Identify which cell holds the provided text, then report its [X, Y] central coordinate. 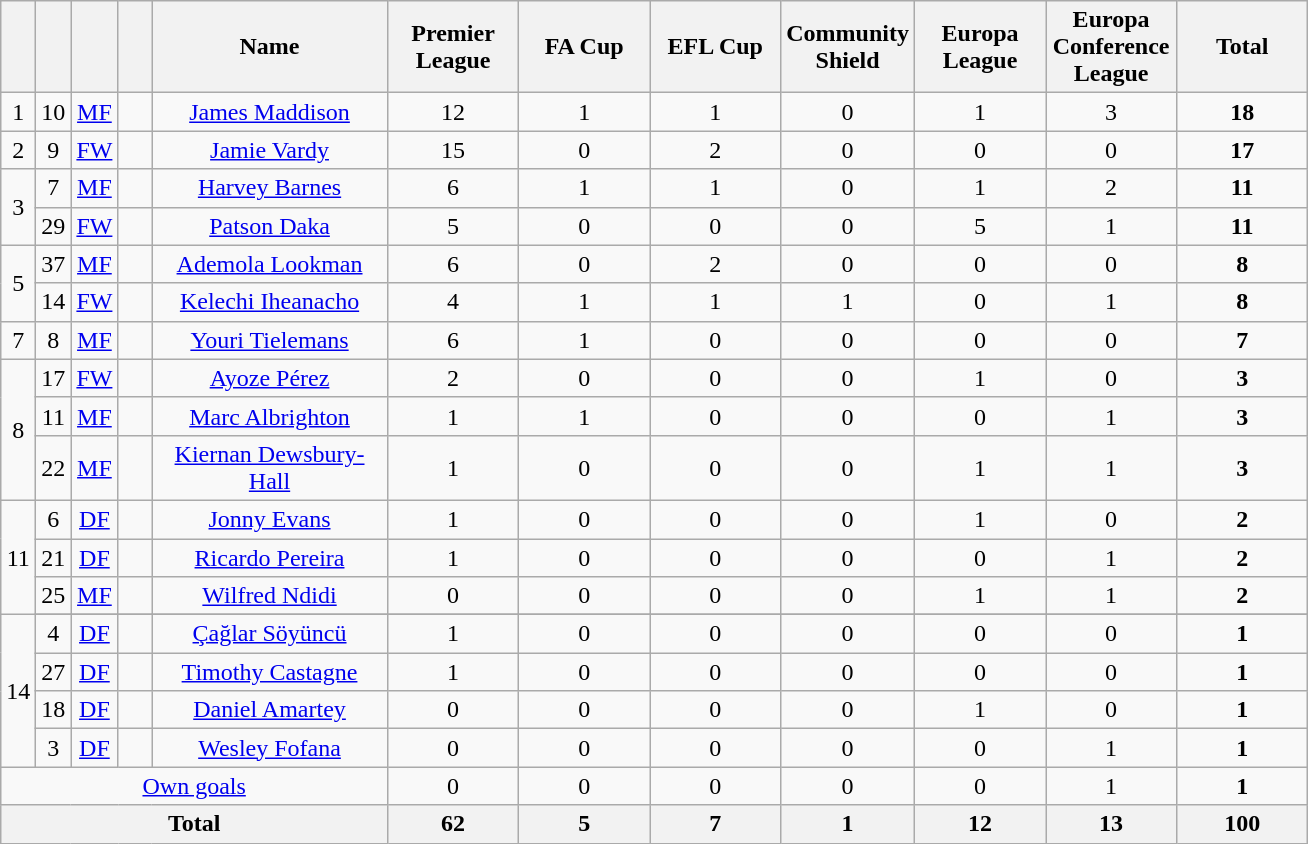
13 [1112, 824]
Harvey Barnes [270, 188]
15 [454, 150]
27 [54, 672]
Wilfred Ndidi [270, 596]
Ademola Lookman [270, 264]
Kelechi Iheanacho [270, 302]
Çağlar Söyüncü [270, 634]
FA Cup [584, 47]
Ricardo Pereira [270, 557]
29 [54, 226]
Jamie Vardy [270, 150]
21 [54, 557]
Marc Albrighton [270, 416]
62 [454, 824]
Daniel Amartey [270, 710]
Community Shield [848, 47]
Premier League [454, 47]
Youri Tielemans [270, 340]
10 [54, 112]
Patson Daka [270, 226]
Timothy Castagne [270, 672]
Kiernan Dewsbury-Hall [270, 468]
22 [54, 468]
100 [1242, 824]
Own goals [194, 786]
Europa Conference League [1112, 47]
9 [54, 150]
Jonny Evans [270, 519]
James Maddison [270, 112]
37 [54, 264]
Wesley Fofana [270, 748]
EFL Cup [716, 47]
25 [54, 596]
Name [270, 47]
Ayoze Pérez [270, 378]
Europa League [980, 47]
